Detect which cell encompasses the target text, then output its (x, y) center coordinate. 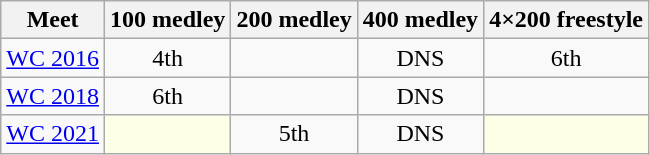
400 medley (420, 20)
4×200 freestyle (566, 20)
5th (294, 134)
WC 2021 (53, 134)
WC 2018 (53, 96)
WC 2016 (53, 58)
100 medley (167, 20)
Meet (53, 20)
4th (167, 58)
200 medley (294, 20)
